Extract the (X, Y) coordinate from the center of the cell holding the provided text.  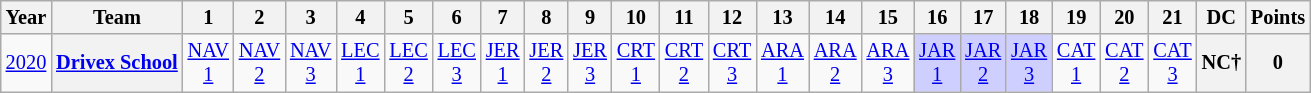
18 (1029, 17)
1 (208, 17)
ARA2 (836, 63)
CAT1 (1076, 63)
JAR3 (1029, 63)
Year (26, 17)
11 (684, 17)
JER2 (546, 63)
Drivex School (116, 63)
CAT2 (1124, 63)
ARA1 (782, 63)
10 (636, 17)
9 (590, 17)
ARA3 (888, 63)
5 (408, 17)
20 (1124, 17)
JER3 (590, 63)
JER1 (503, 63)
DC (1222, 17)
8 (546, 17)
CAT3 (1172, 63)
NAV2 (260, 63)
14 (836, 17)
6 (457, 17)
LEC3 (457, 63)
15 (888, 17)
21 (1172, 17)
NAV3 (310, 63)
NAV1 (208, 63)
2 (260, 17)
16 (937, 17)
CRT2 (684, 63)
12 (732, 17)
3 (310, 17)
2020 (26, 63)
Points (1278, 17)
0 (1278, 63)
7 (503, 17)
LEC2 (408, 63)
NC† (1222, 63)
17 (983, 17)
JAR1 (937, 63)
13 (782, 17)
CRT3 (732, 63)
19 (1076, 17)
LEC1 (360, 63)
Team (116, 17)
4 (360, 17)
JAR2 (983, 63)
CRT1 (636, 63)
